Detect which cell encompasses the target text, then output its [x, y] center coordinate. 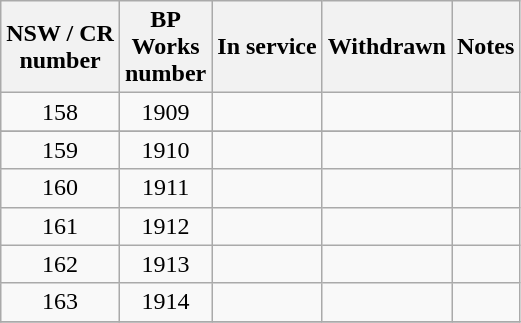
BPWorksnumber [165, 47]
1911 [165, 188]
158 [60, 112]
160 [60, 188]
Notes [486, 47]
1914 [165, 302]
1910 [165, 150]
NSW / CRnumber [60, 47]
162 [60, 264]
163 [60, 302]
1913 [165, 264]
1912 [165, 226]
159 [60, 150]
Withdrawn [386, 47]
161 [60, 226]
In service [267, 47]
1909 [165, 112]
